Scan for the cell matching the given text and deliver its (X, Y) coordinate at center. 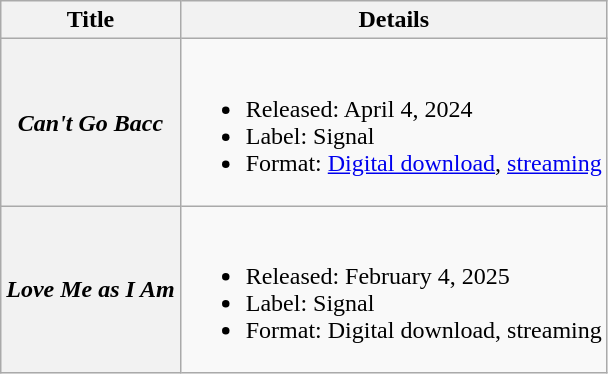
Title (90, 20)
Released: April 4, 2024Label: SignalFormat: Digital download, streaming (394, 122)
Love Me as I Am (90, 290)
Can't Go Bacc (90, 122)
Released: February 4, 2025Label: SignalFormat: Digital download, streaming (394, 290)
Details (394, 20)
